Return (x, y) of the center of cell containing provided text 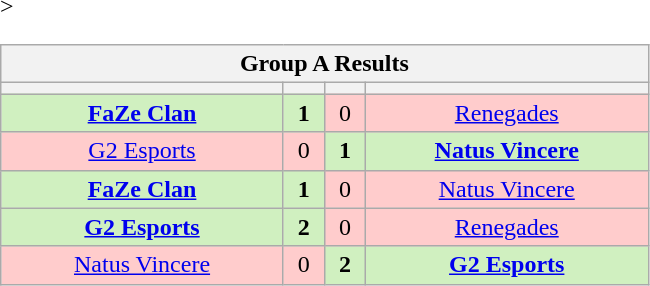
Group A Results (324, 64)
